Provide the [x, y] coordinate of the cell's center where the given text is located.  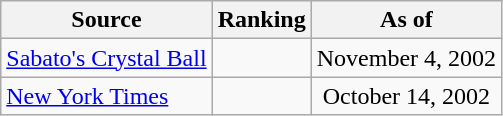
Source [106, 20]
Ranking [262, 20]
October 14, 2002 [406, 96]
As of [406, 20]
November 4, 2002 [406, 58]
New York Times [106, 96]
Sabato's Crystal Ball [106, 58]
